Detect which cell encompasses the target text, then output its [x, y] center coordinate. 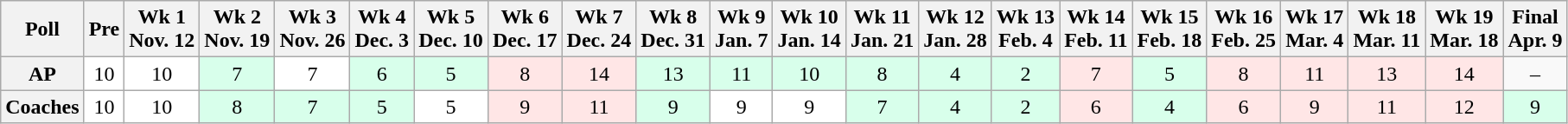
Wk 3 Nov. 26 [313, 29]
Wk 19 Mar. 18 [1464, 29]
Wk 9 Jan. 7 [742, 29]
– [1535, 74]
Wk 14 Feb. 11 [1096, 29]
Wk 15 Feb. 18 [1170, 29]
Wk 1 Nov. 12 [163, 29]
Poll [42, 29]
Wk 12 Jan. 28 [955, 29]
Wk 10 Jan. 14 [809, 29]
Wk 11 Jan. 21 [882, 29]
Coaches [42, 107]
Wk 18 Mar. 11 [1386, 29]
12 [1464, 107]
Wk 6 Dec. 17 [525, 29]
Wk 7 Dec. 24 [599, 29]
AP [42, 74]
Wk 17 Mar. 4 [1314, 29]
Pre [104, 29]
Wk 16 Feb. 25 [1244, 29]
Wk 5 Dec. 10 [451, 29]
Wk 8 Dec. 31 [673, 29]
Final Apr. 9 [1535, 29]
Wk 2 Nov. 19 [237, 29]
Wk 4 Dec. 3 [382, 29]
Wk 13 Feb. 4 [1025, 29]
